Scan for the cell matching the given text and deliver its [X, Y] coordinate at center. 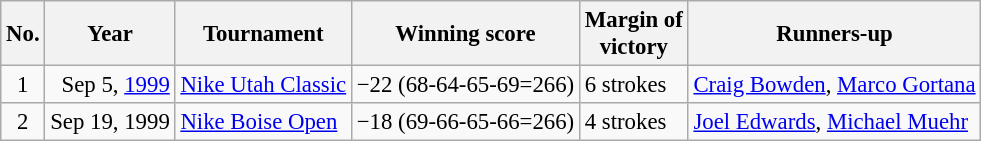
2 [23, 122]
Winning score [465, 34]
Runners-up [834, 34]
Nike Utah Classic [263, 85]
Nike Boise Open [263, 122]
4 strokes [634, 122]
Tournament [263, 34]
Sep 5, 1999 [110, 85]
No. [23, 34]
Margin ofvictory [634, 34]
−18 (69-66-65-66=266) [465, 122]
Craig Bowden, Marco Gortana [834, 85]
6 strokes [634, 85]
Sep 19, 1999 [110, 122]
1 [23, 85]
Joel Edwards, Michael Muehr [834, 122]
Year [110, 34]
−22 (68-64-65-69=266) [465, 85]
